Extract the [X, Y] coordinate from the center of the cell holding the provided text.  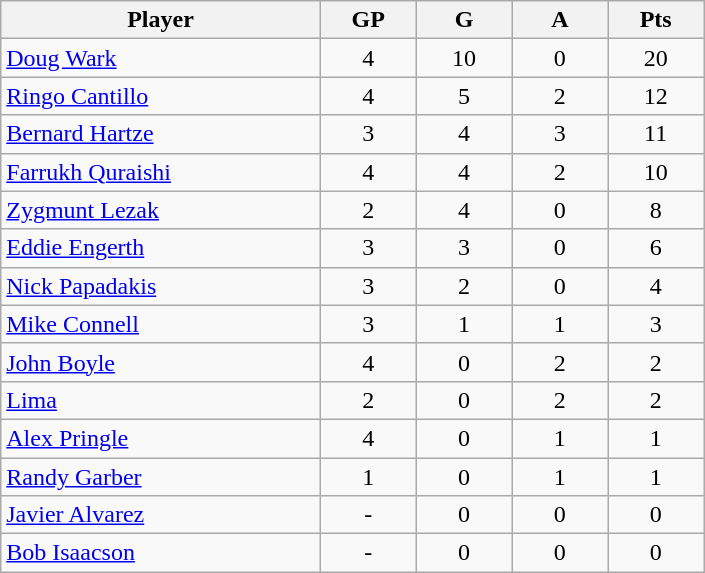
Javier Alvarez [160, 515]
Randy Garber [160, 477]
Nick Papadakis [160, 286]
GP [368, 20]
Doug Wark [160, 58]
12 [656, 96]
20 [656, 58]
Lima [160, 400]
Ringo Cantillo [160, 96]
Bernard Hartze [160, 134]
G [464, 20]
5 [464, 96]
Pts [656, 20]
11 [656, 134]
6 [656, 248]
Farrukh Quraishi [160, 172]
John Boyle [160, 362]
Bob Isaacson [160, 553]
Mike Connell [160, 324]
Player [160, 20]
A [560, 20]
Zygmunt Lezak [160, 210]
Alex Pringle [160, 438]
8 [656, 210]
Eddie Engerth [160, 248]
